For the text-containing cell, return its midpoint in [X, Y] coordinate format. 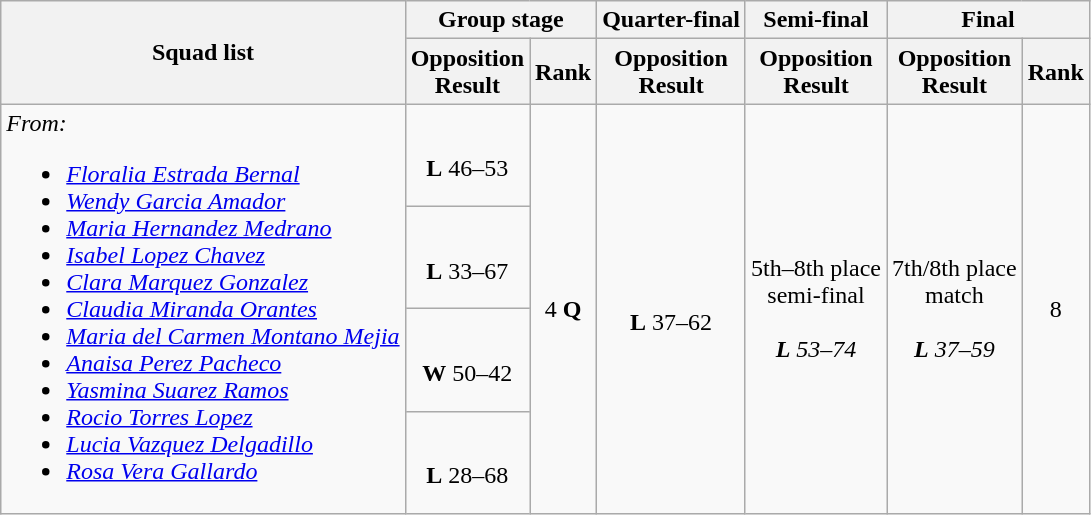
Final [988, 20]
Group stage [501, 20]
Squad list [203, 52]
Semi-final [816, 20]
4 Q [564, 309]
L 28–68 [467, 462]
8 [1056, 309]
L 37–62 [672, 309]
7th/8th placematchL 37–59 [954, 309]
Quarter-final [672, 20]
L 33–67 [467, 258]
5th–8th placesemi-finalL 53–74 [816, 309]
W 50–42 [467, 360]
L 46–53 [467, 156]
